Output the [X, Y] coordinate of the center of the cell containing the given text.  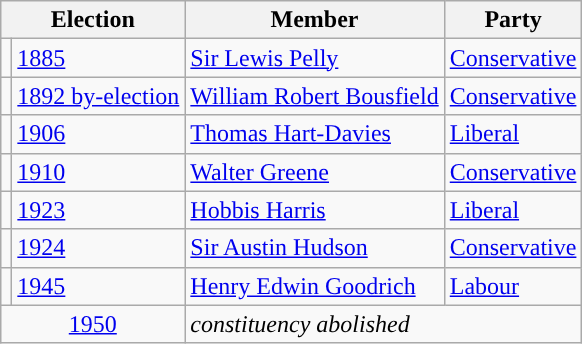
1885 [98, 58]
Sir Lewis Pelly [314, 58]
Hobbis Harris [314, 210]
1945 [98, 286]
1924 [98, 248]
1910 [98, 172]
1950 [93, 324]
Labour [513, 286]
Party [513, 20]
1906 [98, 134]
Thomas Hart-Davies [314, 134]
William Robert Bousfield [314, 96]
Sir Austin Hudson [314, 248]
constituency abolished [384, 324]
1892 by-election [98, 96]
Walter Greene [314, 172]
Member [314, 20]
1923 [98, 210]
Election [93, 20]
Henry Edwin Goodrich [314, 286]
